Scan for the cell matching the given text and deliver its [x, y] coordinate at center. 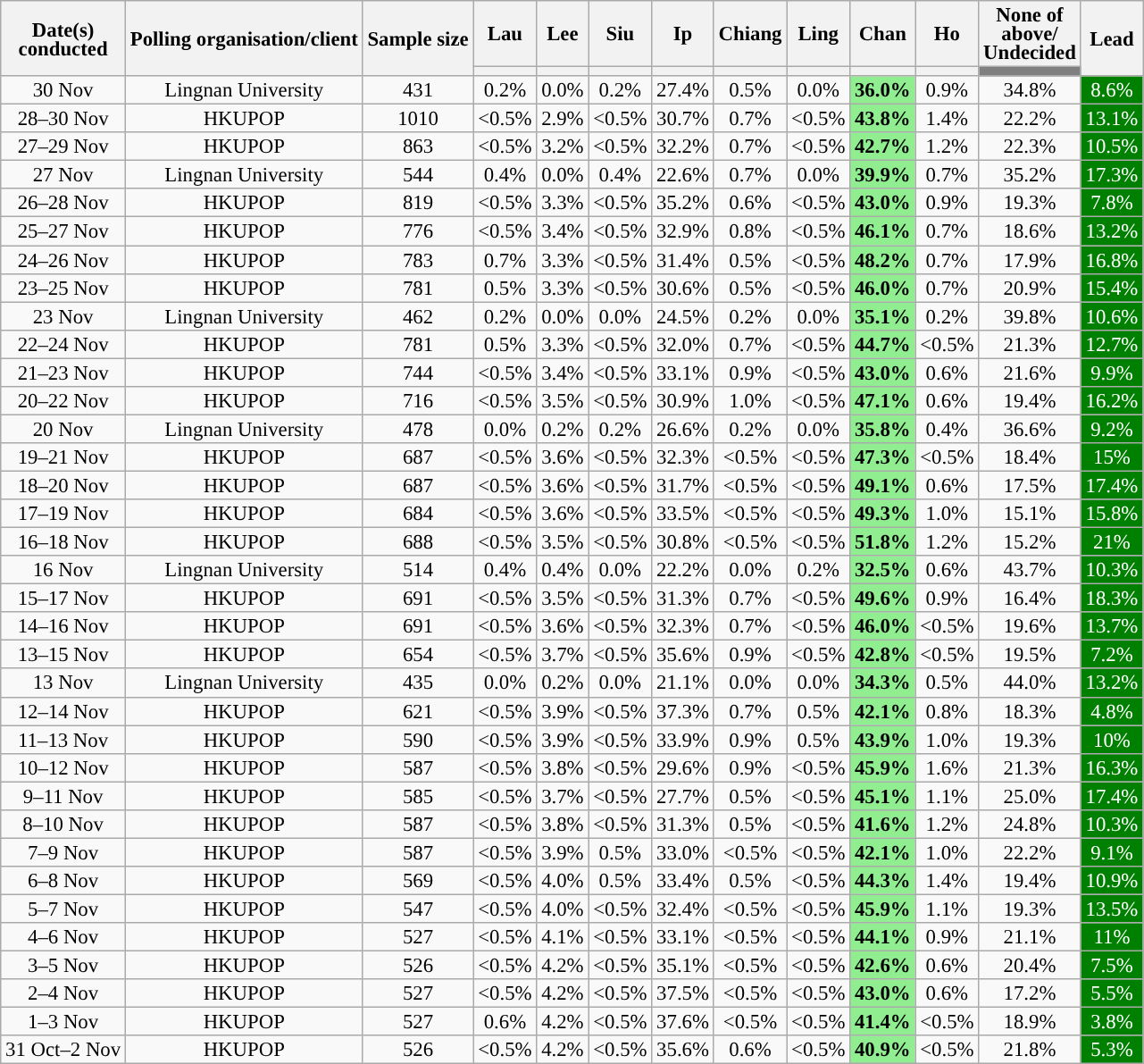
621 [418, 711]
744 [418, 373]
44.7% [882, 344]
15–17 Nov [63, 599]
20.4% [1030, 966]
544 [418, 175]
13.7% [1111, 626]
34.3% [882, 683]
44.0% [1030, 683]
716 [418, 401]
43.7% [1030, 570]
27 Nov [63, 175]
3–5 Nov [63, 966]
Ho [947, 34]
21% [1111, 542]
33.4% [682, 881]
1.6% [947, 767]
19.6% [1030, 626]
17.3% [1111, 175]
585 [418, 796]
17–19 Nov [63, 514]
22.6% [682, 175]
42.8% [882, 655]
16.8% [1111, 260]
16.2% [1111, 401]
13.5% [1111, 909]
Siu [620, 34]
23–25 Nov [63, 288]
9–11 Nov [63, 796]
26–28 Nov [63, 204]
2.9% [563, 119]
24–26 Nov [63, 260]
1–3 Nov [63, 1022]
8–10 Nov [63, 825]
15.2% [1030, 542]
20–22 Nov [63, 401]
32.9% [682, 231]
10% [1111, 740]
19–21 Nov [63, 457]
Lead [1111, 38]
16.4% [1030, 599]
40.9% [882, 1050]
2–4 Nov [63, 993]
24.8% [1030, 825]
Chan [882, 34]
Date(s)conducted [63, 38]
10.9% [1111, 881]
32.5% [882, 570]
30.6% [682, 288]
15.1% [1030, 514]
46.1% [882, 231]
15% [1111, 457]
47.1% [882, 401]
13 Nov [63, 683]
6–8 Nov [63, 881]
37.6% [682, 1022]
32.0% [682, 344]
17.9% [1030, 260]
776 [418, 231]
37.3% [682, 711]
819 [418, 204]
14–16 Nov [63, 626]
28–30 Nov [63, 119]
590 [418, 740]
514 [418, 570]
39.9% [882, 175]
33.5% [682, 514]
41.4% [882, 1022]
435 [418, 683]
27.4% [682, 90]
17.5% [1030, 485]
49.6% [882, 599]
37.5% [682, 993]
11–13 Nov [63, 740]
12.7% [1111, 344]
783 [418, 260]
7.2% [1111, 655]
21–23 Nov [63, 373]
7–9 Nov [63, 852]
569 [418, 881]
15.4% [1111, 288]
42.6% [882, 966]
36.6% [1030, 429]
Polling organisation/client [244, 38]
48.2% [882, 260]
431 [418, 90]
863 [418, 147]
4.1% [563, 937]
Lau [505, 34]
18.6% [1030, 231]
30.9% [682, 401]
41.6% [882, 825]
21.6% [1030, 373]
22.3% [1030, 147]
13.1% [1111, 119]
547 [418, 909]
44.1% [882, 937]
18–20 Nov [63, 485]
29.6% [682, 767]
684 [418, 514]
478 [418, 429]
45.1% [882, 796]
26.6% [682, 429]
24.5% [682, 316]
7.8% [1111, 204]
22–24 Nov [63, 344]
31.4% [682, 260]
51.8% [882, 542]
4.8% [1111, 711]
688 [418, 542]
27.7% [682, 796]
Sample size [418, 38]
21.8% [1030, 1050]
30.8% [682, 542]
33.0% [682, 852]
27–29 Nov [63, 147]
9.9% [1111, 373]
654 [418, 655]
5–7 Nov [63, 909]
34.8% [1030, 90]
5.5% [1111, 993]
18.4% [1030, 457]
1010 [418, 119]
4–6 Nov [63, 937]
462 [418, 316]
Ip [682, 34]
36.0% [882, 90]
13–15 Nov [63, 655]
31.7% [682, 485]
16.3% [1111, 767]
8.6% [1111, 90]
35.8% [882, 429]
18.9% [1030, 1022]
44.3% [882, 881]
25–27 Nov [63, 231]
33.9% [682, 740]
16–18 Nov [63, 542]
30 Nov [63, 90]
10.5% [1111, 147]
Ling [818, 34]
19.5% [1030, 655]
30.7% [682, 119]
43.9% [882, 740]
32.4% [682, 909]
39.8% [1030, 316]
Lee [563, 34]
10–12 Nov [63, 767]
49.3% [882, 514]
9.1% [1111, 852]
None of above/Undecided [1030, 34]
7.5% [1111, 966]
49.1% [882, 485]
5.3% [1111, 1050]
47.3% [882, 457]
3.2% [563, 147]
23 Nov [63, 316]
9.2% [1111, 429]
Chiang [750, 34]
11% [1111, 937]
32.2% [682, 147]
15.8% [1111, 514]
42.7% [882, 147]
20.9% [1030, 288]
20 Nov [63, 429]
17.2% [1030, 993]
16 Nov [63, 570]
31 Oct–2 Nov [63, 1050]
25.0% [1030, 796]
12–14 Nov [63, 711]
43.8% [882, 119]
10.6% [1111, 316]
